Locate the cell with the specified text and output its (X, Y) center coordinate. 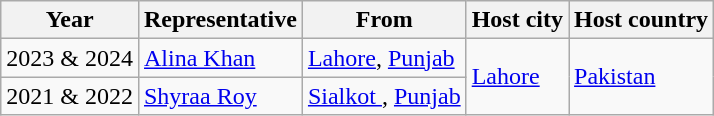
From (384, 20)
Lahore, Punjab (384, 58)
Host country (642, 20)
2021 & 2022 (70, 96)
Pakistan (642, 77)
Year (70, 20)
Sialkot , Punjab (384, 96)
Representative (220, 20)
Lahore (517, 77)
Host city (517, 20)
Shyraa Roy (220, 96)
2023 & 2024 (70, 58)
Alina Khan (220, 58)
